Provide the (x, y) coordinate of the cell's center where the given text is located.  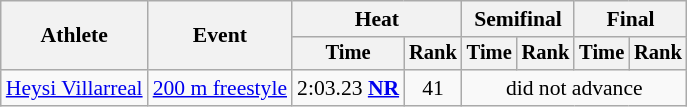
Heysi Villarreal (74, 88)
did not advance (574, 88)
2:03.23 NR (348, 88)
41 (433, 88)
200 m freestyle (220, 88)
Athlete (74, 36)
Event (220, 36)
Final (630, 19)
Heat (377, 19)
Semifinal (518, 19)
